Scan for the cell matching the given text and deliver its (X, Y) coordinate at center. 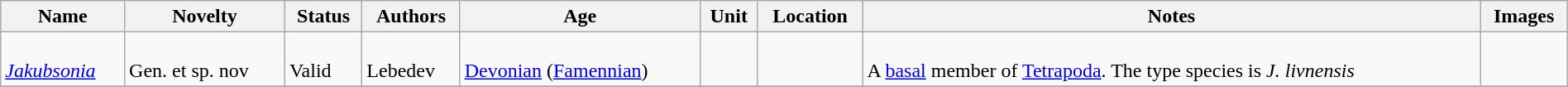
Name (63, 17)
Devonian (Famennian) (580, 60)
Notes (1171, 17)
A basal member of Tetrapoda. The type species is J. livnensis (1171, 60)
Authors (411, 17)
Unit (729, 17)
Lebedev (411, 60)
Images (1523, 17)
Valid (323, 60)
Status (323, 17)
Location (810, 17)
Gen. et sp. nov (205, 60)
Age (580, 17)
Jakubsonia (63, 60)
Novelty (205, 17)
